Output the [X, Y] coordinate of the center of the cell containing the given text.  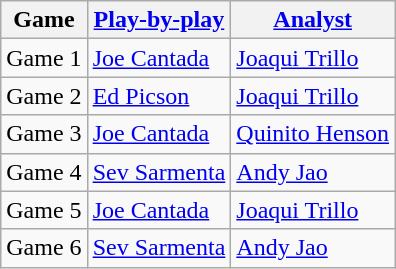
Ed Picson [159, 96]
Quinito Henson [313, 134]
Play-by-play [159, 20]
Game 1 [44, 58]
Game 3 [44, 134]
Game 6 [44, 248]
Analyst [313, 20]
Game 4 [44, 172]
Game [44, 20]
Game 2 [44, 96]
Game 5 [44, 210]
